Return [x, y] of the center of cell containing provided text 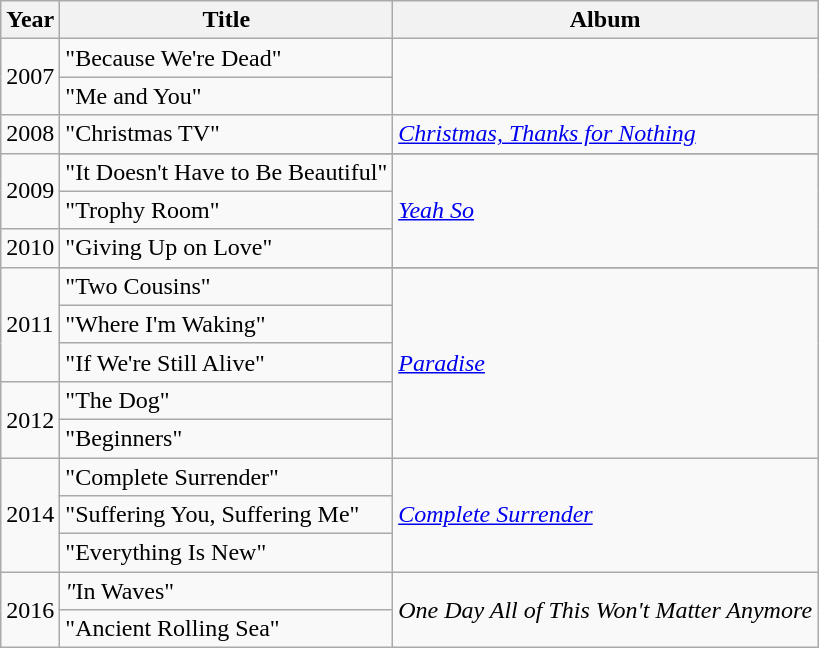
Year [30, 20]
"Everything Is New" [226, 553]
"It Doesn't Have to Be Beautiful" [226, 172]
Christmas, Thanks for Nothing [606, 134]
"If We're Still Alive" [226, 362]
Complete Surrender [606, 515]
"Ancient Rolling Sea" [226, 629]
"Giving Up on Love" [226, 248]
Yeah So [606, 210]
"Two Cousins" [226, 286]
2014 [30, 515]
"Me and You" [226, 96]
"Beginners" [226, 438]
One Day All of This Won't Matter Anymore [606, 610]
Title [226, 20]
"Christmas TV" [226, 134]
Paradise [606, 362]
"Because We're Dead" [226, 58]
2010 [30, 248]
2016 [30, 610]
"In Waves" [226, 591]
"Complete Surrender" [226, 477]
2008 [30, 134]
2011 [30, 324]
2009 [30, 191]
Album [606, 20]
"The Dog" [226, 400]
"Trophy Room" [226, 210]
2012 [30, 419]
"Suffering You, Suffering Me" [226, 515]
"Where I'm Waking" [226, 324]
2007 [30, 77]
